Scan for the cell matching the given text and deliver its (X, Y) coordinate at center. 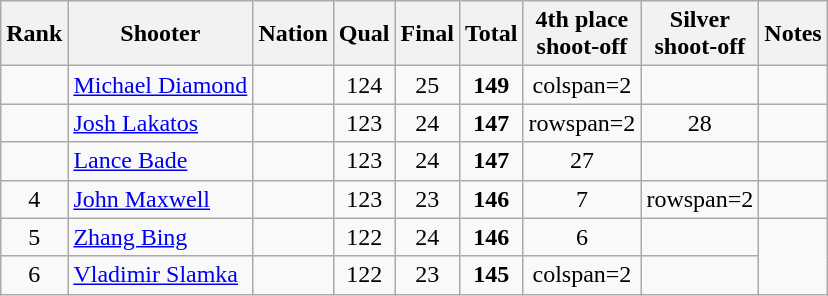
Notes (793, 34)
27 (582, 161)
4th placeshoot-off (582, 34)
Michael Diamond (160, 85)
145 (491, 275)
John Maxwell (160, 199)
28 (700, 123)
Silvershoot-off (700, 34)
25 (427, 85)
7 (582, 199)
Nation (293, 34)
Final (427, 34)
4 (34, 199)
Total (491, 34)
149 (491, 85)
5 (34, 237)
Josh Lakatos (160, 123)
Vladimir Slamka (160, 275)
124 (364, 85)
Lance Bade (160, 161)
Rank (34, 34)
Zhang Bing (160, 237)
Shooter (160, 34)
Qual (364, 34)
